Scan for the cell matching the given text and deliver its (X, Y) coordinate at center. 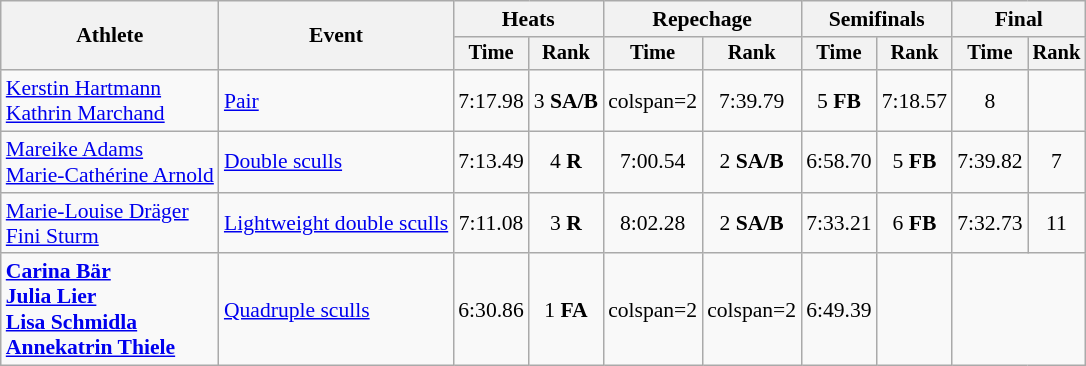
7 (1057, 162)
6:30.86 (490, 310)
7:18.57 (914, 100)
Quadruple sculls (336, 310)
7:13.49 (490, 162)
11 (1057, 224)
Final (1018, 19)
Lightweight double sculls (336, 224)
Repechage (702, 19)
Marie-Louise DrägerFini Sturm (110, 224)
8 (990, 100)
4 R (566, 162)
6:49.39 (838, 310)
8:02.28 (652, 224)
Kerstin HartmannKathrin Marchand (110, 100)
7:11.08 (490, 224)
7:32.73 (990, 224)
Semifinals (876, 19)
Carina BärJulia LierLisa SchmidlaAnnekatrin Thiele (110, 310)
7:39.79 (752, 100)
7:17.98 (490, 100)
3 R (566, 224)
6 FB (914, 224)
7:39.82 (990, 162)
Heats (528, 19)
6:58.70 (838, 162)
7:00.54 (652, 162)
3 SA/B (566, 100)
Double sculls (336, 162)
Mareike AdamsMarie-Cathérine Arnold (110, 162)
Athlete (110, 36)
1 FA (566, 310)
Pair (336, 100)
Event (336, 36)
7:33.21 (838, 224)
